For the text-containing cell, return its midpoint in (x, y) coordinate format. 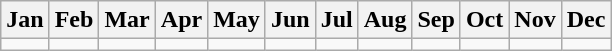
May (237, 20)
Jul (336, 20)
Feb (74, 20)
Aug (385, 20)
Jun (290, 20)
Apr (181, 20)
Jan (25, 20)
Dec (586, 20)
Mar (127, 20)
Oct (484, 20)
Sep (436, 20)
Nov (535, 20)
